Provide the [X, Y] coordinate of the cell's center where the given text is located.  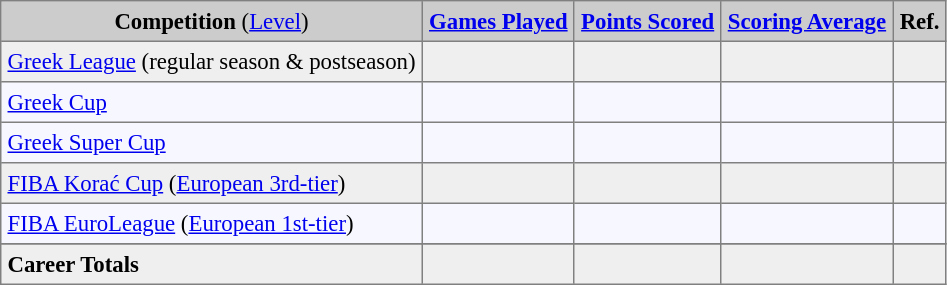
FIBA EuroLeague (European 1st-tier) [212, 223]
Scoring Average [807, 21]
Greek Cup [212, 102]
Points Scored [648, 21]
Competition (Level) [212, 21]
Career Totals [212, 264]
Ref. [920, 21]
Greek League (regular season & postseason) [212, 61]
Games Played [498, 21]
Greek Super Cup [212, 142]
FIBA Korać Cup (European 3rd-tier) [212, 183]
